Find where the given text appears and provide that cell's center as [X, Y] coordinate. 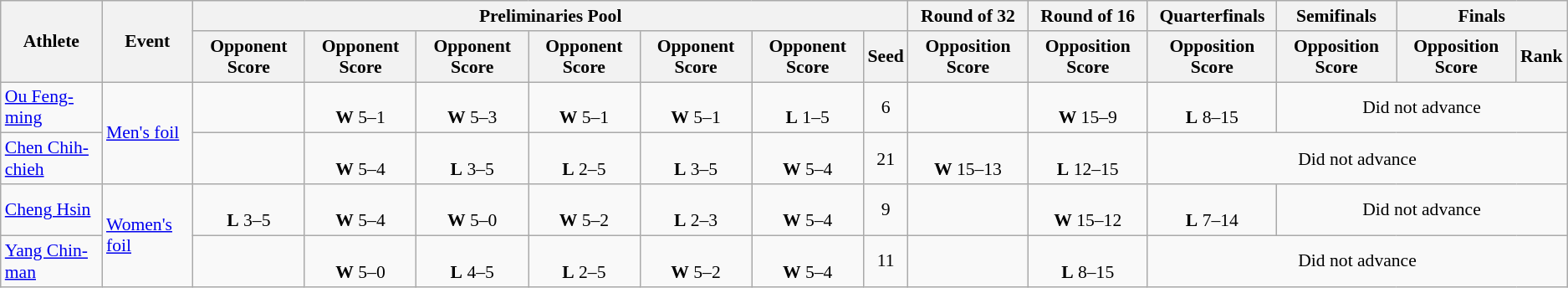
Preliminaries Pool [550, 16]
Men's foil [147, 133]
9 [885, 209]
Event [147, 42]
L 12–15 [1087, 159]
W 15–12 [1087, 209]
11 [885, 261]
Chen Chih-chieh [52, 159]
W 15–13 [968, 159]
Quarterfinals [1212, 16]
L 2–3 [696, 209]
Finals [1482, 16]
Seed [885, 57]
W 15–9 [1087, 107]
6 [885, 107]
Athlete [52, 42]
Round of 16 [1087, 16]
L 1–5 [808, 107]
Yang Chin-man [52, 261]
Round of 32 [968, 16]
W 5–3 [472, 107]
L 7–14 [1212, 209]
21 [885, 159]
Cheng Hsin [52, 209]
Women's foil [147, 235]
Ou Feng-ming [52, 107]
L 4–5 [472, 261]
Rank [1542, 57]
Semifinals [1336, 16]
